For the text-containing cell, return its midpoint in [x, y] coordinate format. 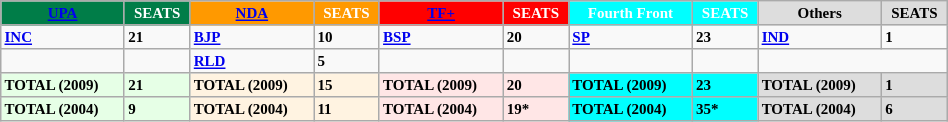
10 [347, 37]
BJP [252, 37]
6 [915, 109]
TF+ [441, 13]
SP [631, 37]
11 [347, 109]
19* [536, 109]
15 [347, 85]
IND [820, 37]
Fourth Front [631, 13]
NDA [252, 13]
9 [157, 109]
5 [347, 61]
INC [63, 37]
BSP [441, 37]
Others [820, 13]
35* [725, 109]
UPA [63, 13]
RLD [252, 61]
